Extract the [x, y] coordinate from the center of the cell holding the provided text.  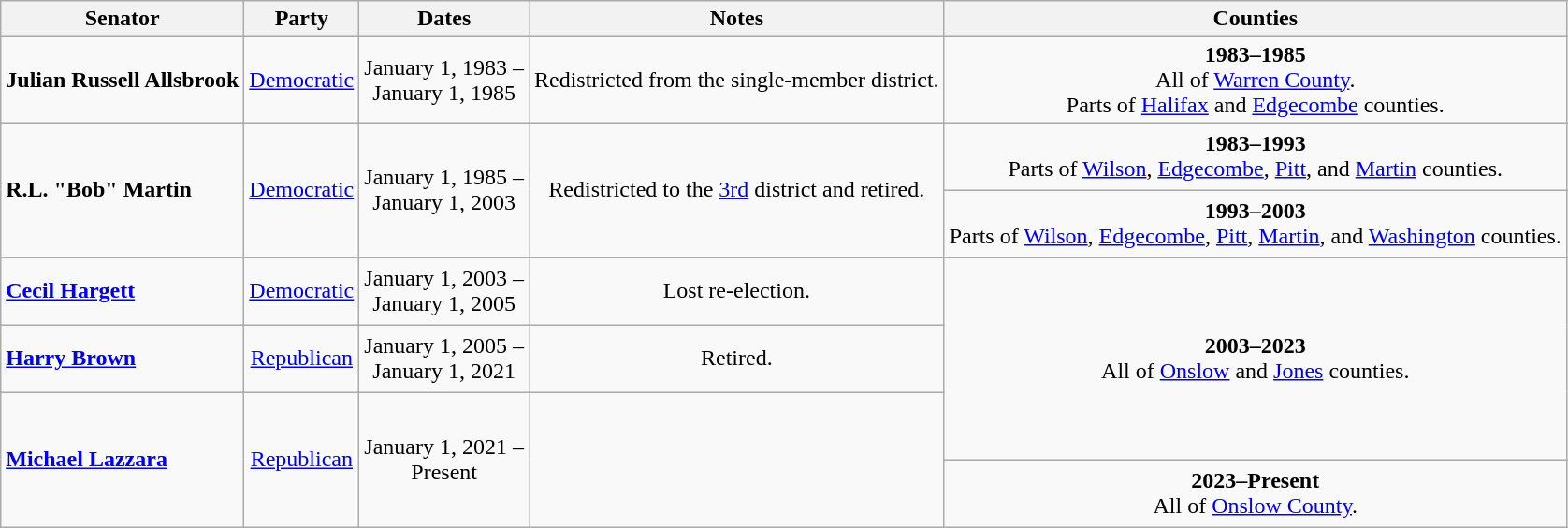
Redistricted from the single-member district. [737, 80]
Retired. [737, 359]
Julian Russell Allsbrook [123, 80]
2023–Present All of Onslow County. [1256, 493]
Lost re-election. [737, 291]
R.L. "Bob" Martin [123, 190]
January 1, 1985 – January 1, 2003 [444, 190]
Harry Brown [123, 359]
Redistricted to the 3rd district and retired. [737, 190]
January 1, 1983 – January 1, 1985 [444, 80]
January 1, 2003 –January 1, 2005 [444, 291]
January 1, 2021 – Present [444, 460]
Party [301, 19]
1983–1993 Parts of Wilson, Edgecombe, Pitt, and Martin counties. [1256, 156]
January 1, 2005 – January 1, 2021 [444, 359]
Dates [444, 19]
Cecil Hargett [123, 291]
1983–1985 All of Warren County. Parts of Halifax and Edgecombe counties. [1256, 80]
2003–2023 All of Onslow and Jones counties. [1256, 359]
Senator [123, 19]
Notes [737, 19]
1993–2003 Parts of Wilson, Edgecombe, Pitt, Martin, and Washington counties. [1256, 224]
Michael Lazzara [123, 460]
Counties [1256, 19]
